From the cell containing the given text, extract its center point as (X, Y) coordinate. 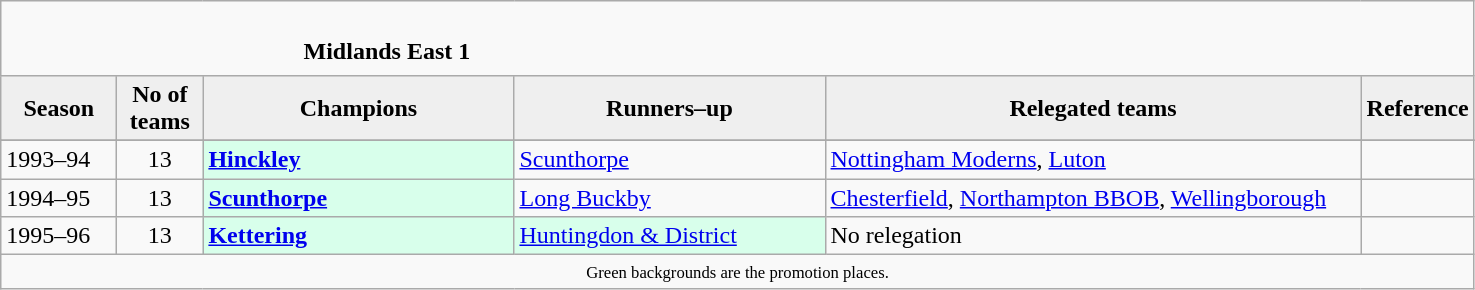
No of teams (160, 108)
Champions (358, 108)
Reference (1418, 108)
Nottingham Moderns, Luton (1093, 159)
Runners–up (670, 108)
No relegation (1093, 236)
Relegated teams (1093, 108)
1993–94 (59, 159)
1994–95 (59, 197)
Long Buckby (670, 197)
Huntingdon & District (670, 236)
Chesterfield, Northampton BBOB, Wellingborough (1093, 197)
Green backgrounds are the promotion places. (738, 272)
1995–96 (59, 236)
Hinckley (358, 159)
Season (59, 108)
Kettering (358, 236)
